Locate the cell with the specified text and output its (X, Y) center coordinate. 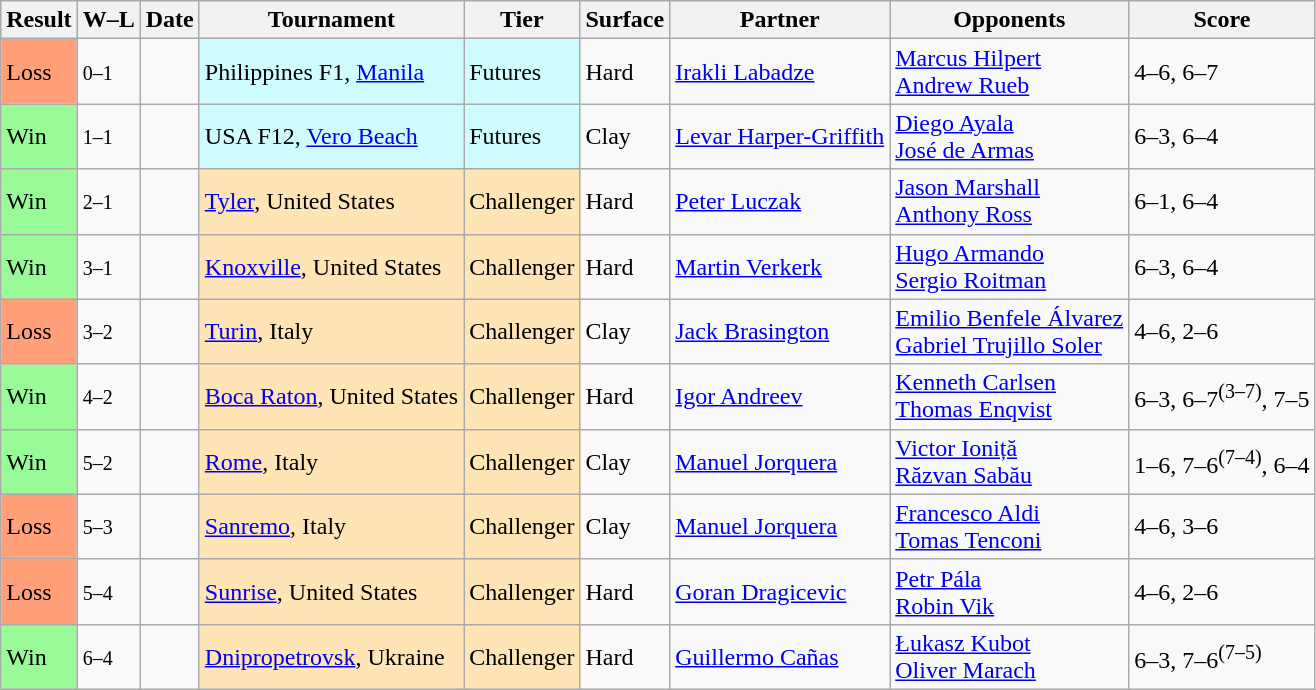
6–1, 6–4 (1222, 202)
Surface (625, 20)
W–L (108, 20)
Irakli Labadze (780, 72)
Igor Andreev (780, 396)
Petr Pála Robin Vik (1010, 592)
1–1 (108, 136)
1–6, 7–6(7–4), 6–4 (1222, 462)
5–3 (108, 526)
Tournament (331, 20)
Guillermo Cañas (780, 656)
Jason Marshall Anthony Ross (1010, 202)
Sanremo, Italy (331, 526)
Peter Luczak (780, 202)
6–3, 6–7(3–7), 7–5 (1222, 396)
Score (1222, 20)
Francesco Aldi Tomas Tenconi (1010, 526)
Tier (522, 20)
Kenneth Carlsen Thomas Enqvist (1010, 396)
5–2 (108, 462)
Result (39, 20)
Sunrise, United States (331, 592)
0–1 (108, 72)
2–1 (108, 202)
Diego Ayala José de Armas (1010, 136)
6–4 (108, 656)
Victor Ioniță Răzvan Sabău (1010, 462)
Turin, Italy (331, 332)
Opponents (1010, 20)
Jack Brasington (780, 332)
Boca Raton, United States (331, 396)
USA F12, Vero Beach (331, 136)
Goran Dragicevic (780, 592)
3–1 (108, 266)
4–2 (108, 396)
Knoxville, United States (331, 266)
Marcus Hilpert Andrew Rueb (1010, 72)
Emilio Benfele Álvarez Gabriel Trujillo Soler (1010, 332)
6–3, 7–6(7–5) (1222, 656)
Dnipropetrovsk, Ukraine (331, 656)
Partner (780, 20)
Rome, Italy (331, 462)
Philippines F1, Manila (331, 72)
3–2 (108, 332)
Łukasz Kubot Oliver Marach (1010, 656)
5–4 (108, 592)
Tyler, United States (331, 202)
4–6, 6–7 (1222, 72)
Levar Harper-Griffith (780, 136)
Date (170, 20)
Martin Verkerk (780, 266)
4–6, 3–6 (1222, 526)
Hugo Armando Sergio Roitman (1010, 266)
